Provide the (X, Y) coordinate of the cell's center where the given text is located.  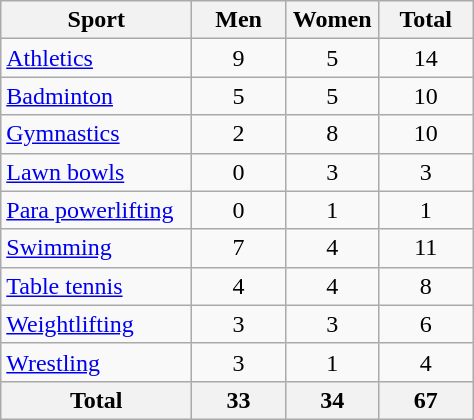
Para powerlifting (96, 210)
33 (239, 400)
Gymnastics (96, 134)
Sport (96, 20)
Badminton (96, 96)
Athletics (96, 58)
Women (332, 20)
2 (239, 134)
Swimming (96, 248)
11 (426, 248)
Table tennis (96, 286)
Weightlifting (96, 324)
67 (426, 400)
14 (426, 58)
7 (239, 248)
34 (332, 400)
9 (239, 58)
6 (426, 324)
Men (239, 20)
Lawn bowls (96, 172)
Wrestling (96, 362)
